Output the [x, y] coordinate of the center of the cell containing the given text.  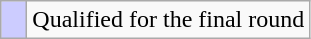
Qualified for the final round [168, 20]
